Find where the given text appears and provide that cell's center as (x, y) coordinate. 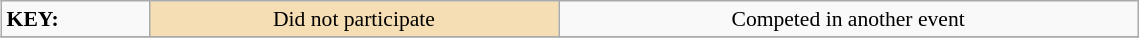
KEY: (76, 19)
Did not participate (354, 19)
Competed in another event (848, 19)
